Detect which cell encompasses the target text, then output its [x, y] center coordinate. 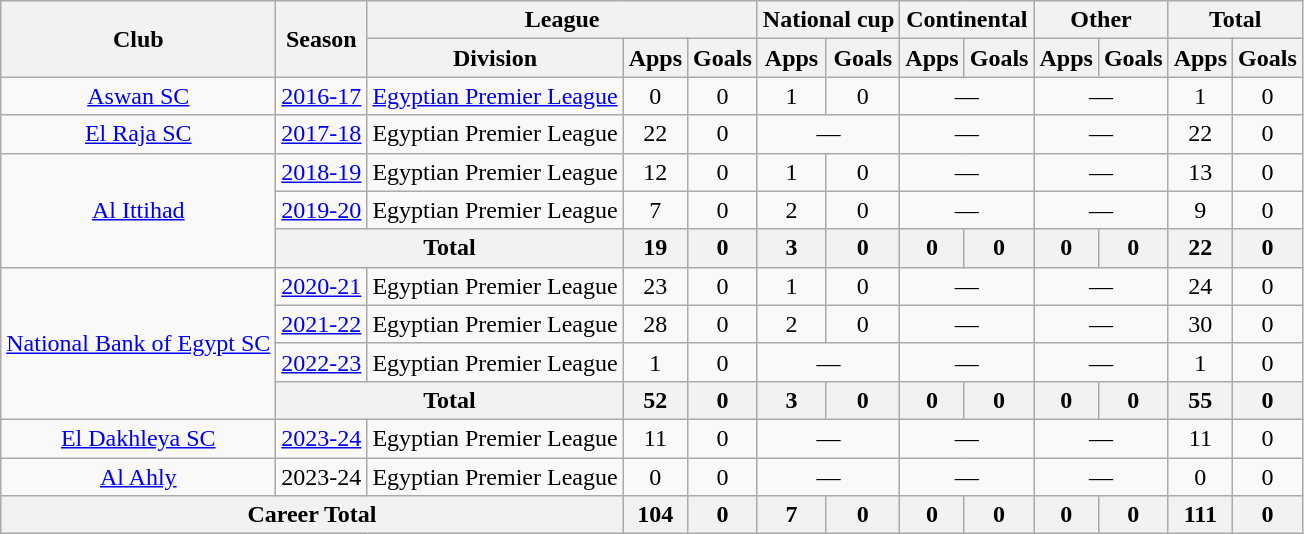
2017-18 [322, 134]
30 [1200, 324]
104 [655, 515]
2021-22 [322, 324]
24 [1200, 286]
Al Ahly [138, 477]
2020-21 [322, 286]
9 [1200, 210]
Club [138, 39]
Al Ittihad [138, 210]
55 [1200, 400]
Continental [967, 20]
12 [655, 172]
Career Total [312, 515]
2019-20 [322, 210]
National cup [828, 20]
Season [322, 39]
111 [1200, 515]
League [562, 20]
Division [495, 58]
52 [655, 400]
El Dakhleya SC [138, 438]
19 [655, 248]
2018-19 [322, 172]
2022-23 [322, 362]
El Raja SC [138, 134]
National Bank of Egypt SC [138, 343]
2016-17 [322, 96]
13 [1200, 172]
28 [655, 324]
Aswan SC [138, 96]
23 [655, 286]
Other [1101, 20]
